Capture the cell that displays the provided text and extract its [x, y] central coordinate. 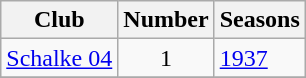
Seasons [260, 20]
Number [166, 20]
1 [166, 58]
1937 [260, 58]
Schalke 04 [60, 58]
Club [60, 20]
